Provide the (X, Y) coordinate of the cell's center where the given text is located.  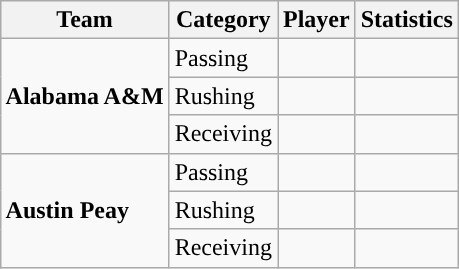
Player (317, 20)
Alabama A&M (84, 96)
Statistics (406, 20)
Category (223, 20)
Austin Peay (84, 210)
Team (84, 20)
